Pinpoint the cell where the given text exists, returning its [x, y] midpoint coordinate. 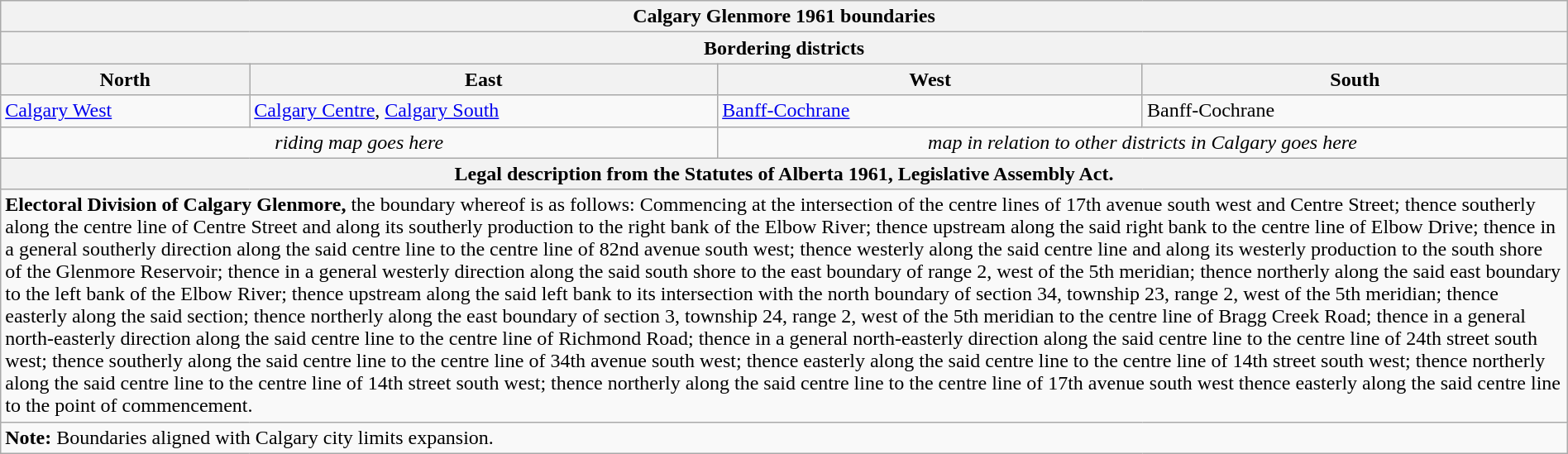
riding map goes here [359, 142]
North [126, 79]
Calgary Centre, Calgary South [484, 111]
Note: Boundaries aligned with Calgary city limits expansion. [784, 437]
Legal description from the Statutes of Alberta 1961, Legislative Assembly Act. [784, 174]
West [930, 79]
South [1355, 79]
Calgary Glenmore 1961 boundaries [784, 17]
Calgary West [126, 111]
East [484, 79]
map in relation to other districts in Calgary goes here [1143, 142]
Bordering districts [784, 48]
